Provide the (x, y) coordinate of the cell's center where the given text is located.  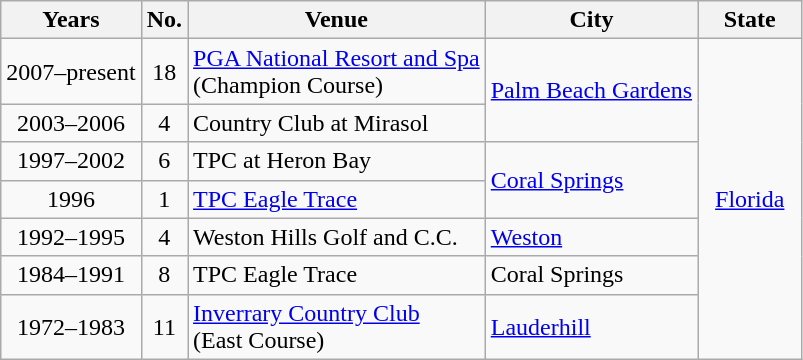
1984–1991 (71, 275)
TPC at Heron Bay (337, 161)
No. (164, 20)
Florida (750, 199)
Venue (337, 20)
Country Club at Mirasol (337, 123)
1972–1983 (71, 326)
1997–2002 (71, 161)
Weston Hills Golf and C.C. (337, 237)
Palm Beach Gardens (591, 90)
PGA National Resort and Spa (Champion Course) (337, 72)
6 (164, 161)
1996 (71, 199)
State (750, 20)
Years (71, 20)
City (591, 20)
Inverrary Country Club (East Course) (337, 326)
2007–present (71, 72)
18 (164, 72)
Lauderhill (591, 326)
11 (164, 326)
2003–2006 (71, 123)
1992–1995 (71, 237)
1 (164, 199)
Weston (591, 237)
8 (164, 275)
